Return [X, Y] of the center of cell containing provided text 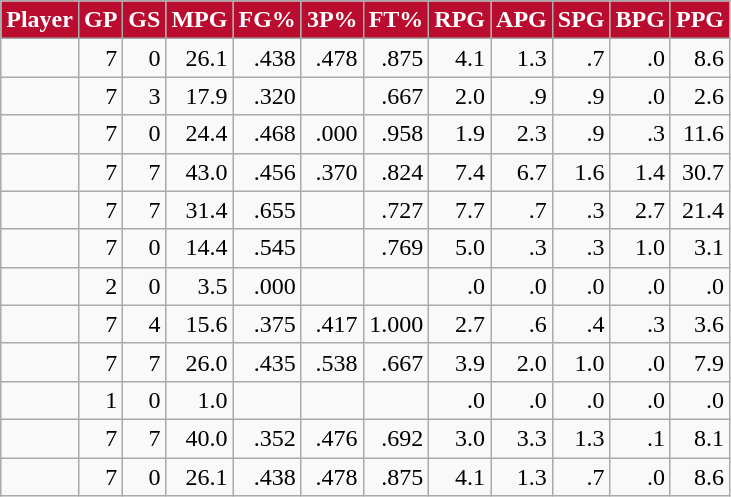
1.9 [460, 134]
2.6 [700, 96]
RPG [460, 20]
.370 [332, 172]
7.7 [460, 210]
6.7 [522, 172]
.468 [267, 134]
1 [100, 400]
.769 [396, 248]
FG% [267, 20]
.958 [396, 134]
.320 [267, 96]
.538 [332, 362]
3 [144, 96]
GS [144, 20]
24.4 [200, 134]
3.9 [460, 362]
15.6 [200, 324]
30.7 [700, 172]
17.9 [200, 96]
MPG [200, 20]
21.4 [700, 210]
8.1 [700, 438]
.4 [581, 324]
3.6 [700, 324]
1.6 [581, 172]
1.4 [640, 172]
31.4 [200, 210]
.417 [332, 324]
BPG [640, 20]
5.0 [460, 248]
.692 [396, 438]
FT% [396, 20]
.655 [267, 210]
7.9 [700, 362]
.545 [267, 248]
2.3 [522, 134]
.1 [640, 438]
3.3 [522, 438]
PPG [700, 20]
26.0 [200, 362]
3.0 [460, 438]
.352 [267, 438]
.435 [267, 362]
3P% [332, 20]
7.4 [460, 172]
.456 [267, 172]
11.6 [700, 134]
4 [144, 324]
.375 [267, 324]
2 [100, 286]
1.000 [396, 324]
GP [100, 20]
.476 [332, 438]
SPG [581, 20]
.727 [396, 210]
Player [40, 20]
43.0 [200, 172]
3.1 [700, 248]
.824 [396, 172]
40.0 [200, 438]
3.5 [200, 286]
14.4 [200, 248]
.6 [522, 324]
APG [522, 20]
